Detect which cell encompasses the target text, then output its [x, y] center coordinate. 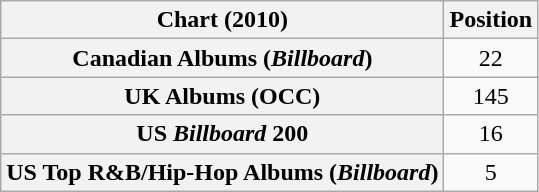
22 [491, 58]
US Billboard 200 [222, 134]
UK Albums (OCC) [222, 96]
US Top R&B/Hip-Hop Albums (Billboard) [222, 172]
Chart (2010) [222, 20]
Canadian Albums (Billboard) [222, 58]
16 [491, 134]
Position [491, 20]
145 [491, 96]
5 [491, 172]
